Return the (X, Y) coordinate for the center point of the cell that contains the specified text.  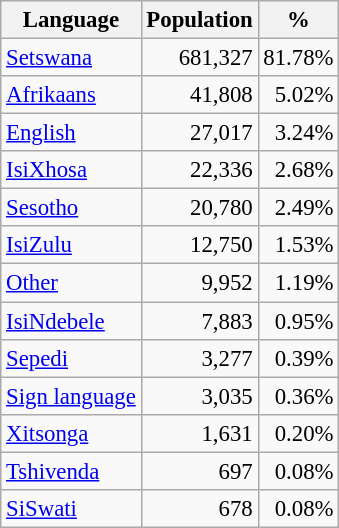
Sesotho (71, 208)
1.53% (298, 245)
Tshivenda (71, 471)
IsiXhosa (71, 170)
3.24% (298, 133)
0.95% (298, 321)
Other (71, 283)
Sign language (71, 396)
English (71, 133)
Population (200, 20)
Setswana (71, 58)
678 (200, 509)
IsiNdebele (71, 321)
0.39% (298, 358)
12,750 (200, 245)
0.36% (298, 396)
Xitsonga (71, 433)
0.20% (298, 433)
41,808 (200, 95)
Sepedi (71, 358)
SiSwati (71, 509)
1,631 (200, 433)
Afrikaans (71, 95)
2.49% (298, 208)
20,780 (200, 208)
81.78% (298, 58)
Language (71, 20)
2.68% (298, 170)
3,277 (200, 358)
22,336 (200, 170)
1.19% (298, 283)
697 (200, 471)
27,017 (200, 133)
3,035 (200, 396)
IsiZulu (71, 245)
5.02% (298, 95)
7,883 (200, 321)
681,327 (200, 58)
9,952 (200, 283)
% (298, 20)
